For the text-containing cell, return its midpoint in (X, Y) coordinate format. 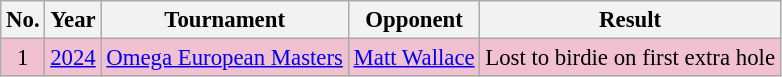
Tournament (224, 20)
No. (23, 20)
1 (23, 58)
Lost to birdie on first extra hole (630, 58)
Opponent (414, 20)
Matt Wallace (414, 58)
Year (73, 20)
Result (630, 20)
Omega European Masters (224, 58)
2024 (73, 58)
